Extract the [x, y] coordinate from the center of the cell holding the provided text.  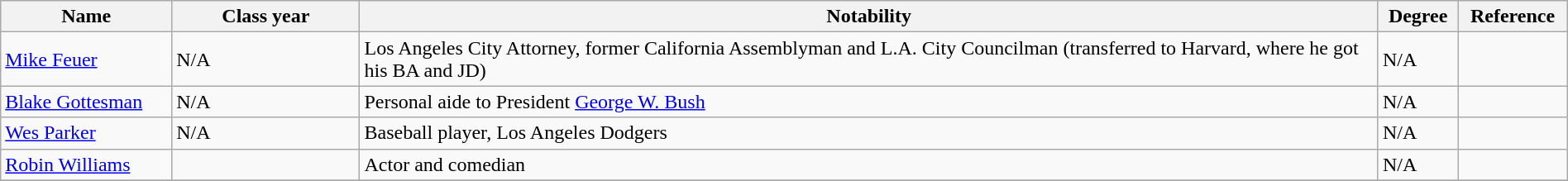
Notability [868, 17]
Actor and comedian [868, 164]
Personal aide to President George W. Bush [868, 102]
Name [86, 17]
Reference [1513, 17]
Baseball player, Los Angeles Dodgers [868, 133]
Wes Parker [86, 133]
Class year [266, 17]
Blake Gottesman [86, 102]
Mike Feuer [86, 60]
Los Angeles City Attorney, former California Assemblyman and L.A. City Councilman (transferred to Harvard, where he got his BA and JD) [868, 60]
Degree [1417, 17]
Robin Williams [86, 164]
